Locate the cell with the specified text and output its (X, Y) center coordinate. 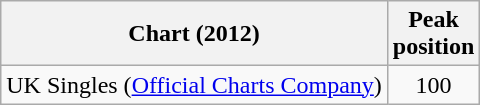
UK Singles (Official Charts Company) (194, 85)
Peakposition (433, 34)
Chart (2012) (194, 34)
100 (433, 85)
